Capture the cell that displays the provided text and extract its [X, Y] central coordinate. 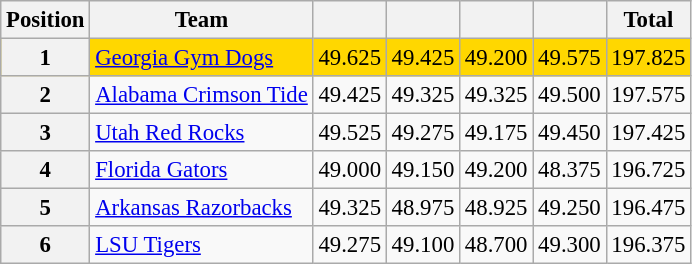
48.375 [570, 170]
6 [46, 245]
49.250 [570, 208]
5 [46, 208]
49.450 [570, 133]
49.150 [422, 170]
49.100 [422, 245]
49.000 [350, 170]
Georgia Gym Dogs [202, 58]
49.175 [496, 133]
48.975 [422, 208]
3 [46, 133]
196.725 [648, 170]
196.475 [648, 208]
LSU Tigers [202, 245]
Utah Red Rocks [202, 133]
Arkansas Razorbacks [202, 208]
196.375 [648, 245]
49.500 [570, 95]
49.525 [350, 133]
197.425 [648, 133]
49.625 [350, 58]
2 [46, 95]
Florida Gators [202, 170]
48.925 [496, 208]
49.300 [570, 245]
Position [46, 20]
197.575 [648, 95]
4 [46, 170]
Team [202, 20]
Total [648, 20]
197.825 [648, 58]
1 [46, 58]
49.575 [570, 58]
Alabama Crimson Tide [202, 95]
48.700 [496, 245]
